Find where the given text appears and provide that cell's center as (X, Y) coordinate. 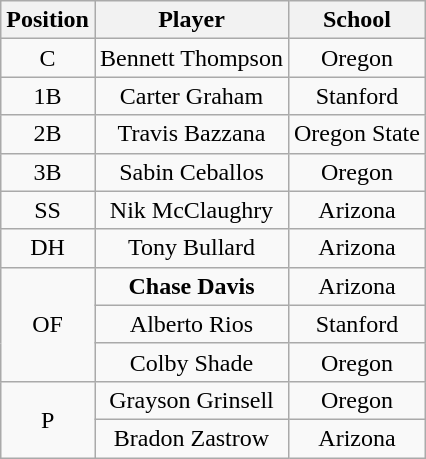
Grayson Grinsell (191, 400)
Nik McClaughry (191, 210)
C (48, 58)
Sabin Ceballos (191, 172)
School (356, 20)
P (48, 419)
Player (191, 20)
Position (48, 20)
Bradon Zastrow (191, 438)
Alberto Rios (191, 324)
2B (48, 134)
OF (48, 324)
Carter Graham (191, 96)
Tony Bullard (191, 248)
Colby Shade (191, 362)
SS (48, 210)
Chase Davis (191, 286)
Oregon State (356, 134)
Travis Bazzana (191, 134)
Bennett Thompson (191, 58)
DH (48, 248)
3B (48, 172)
1B (48, 96)
